Pinpoint the cell where the given text exists, returning its (X, Y) midpoint coordinate. 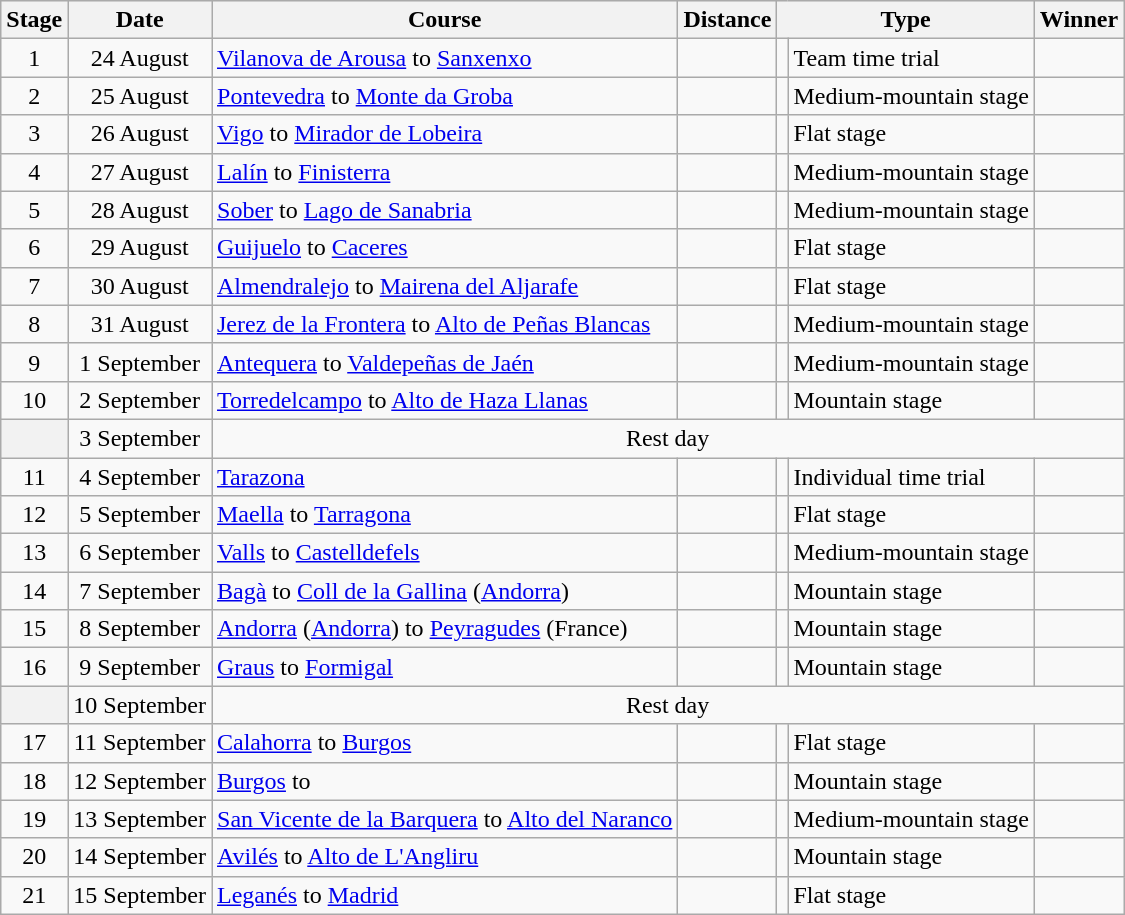
Sober to Lago de Sanabria (445, 210)
24 August (140, 58)
11 September (140, 743)
3 (34, 134)
San Vicente de la Barquera to Alto del Naranco (445, 819)
Date (140, 20)
Team time trial (911, 58)
11 (34, 477)
Graus to Formigal (445, 667)
Valls to Castelldefels (445, 553)
2 (34, 96)
Avilés to Alto de L'Angliru (445, 857)
25 August (140, 96)
1 (34, 58)
Almendralejo to Mairena del Aljarafe (445, 286)
3 September (140, 438)
Maella to Tarragona (445, 515)
8 September (140, 629)
20 (34, 857)
18 (34, 781)
Jerez de la Frontera to Alto de Peñas Blancas (445, 324)
Course (445, 20)
Distance (728, 20)
16 (34, 667)
15 September (140, 895)
7 (34, 286)
31 August (140, 324)
6 September (140, 553)
14 (34, 591)
5 September (140, 515)
Calahorra to Burgos (445, 743)
1 September (140, 362)
27 August (140, 172)
15 (34, 629)
26 August (140, 134)
21 (34, 895)
9 (34, 362)
Torredelcampo to Alto de Haza Llanas (445, 400)
28 August (140, 210)
Antequera to Valdepeñas de Jaén (445, 362)
7 September (140, 591)
5 (34, 210)
17 (34, 743)
Individual time trial (911, 477)
12 (34, 515)
Bagà to Coll de la Gallina (Andorra) (445, 591)
10 September (140, 705)
Stage (34, 20)
Vigo to Mirador de Lobeira (445, 134)
8 (34, 324)
30 August (140, 286)
4 September (140, 477)
Winner (1078, 20)
14 September (140, 857)
13 (34, 553)
Leganés to Madrid (445, 895)
13 September (140, 819)
Tarazona (445, 477)
4 (34, 172)
12 September (140, 781)
Burgos to (445, 781)
Type (906, 20)
6 (34, 248)
19 (34, 819)
2 September (140, 400)
Vilanova de Arousa to Sanxenxo (445, 58)
Guijuelo to Caceres (445, 248)
Andorra (Andorra) to Peyragudes (France) (445, 629)
Pontevedra to Monte da Groba (445, 96)
29 August (140, 248)
10 (34, 400)
9 September (140, 667)
Lalín to Finisterra (445, 172)
